Search for the cell housing the specified text and yield its (x, y) center coordinate. 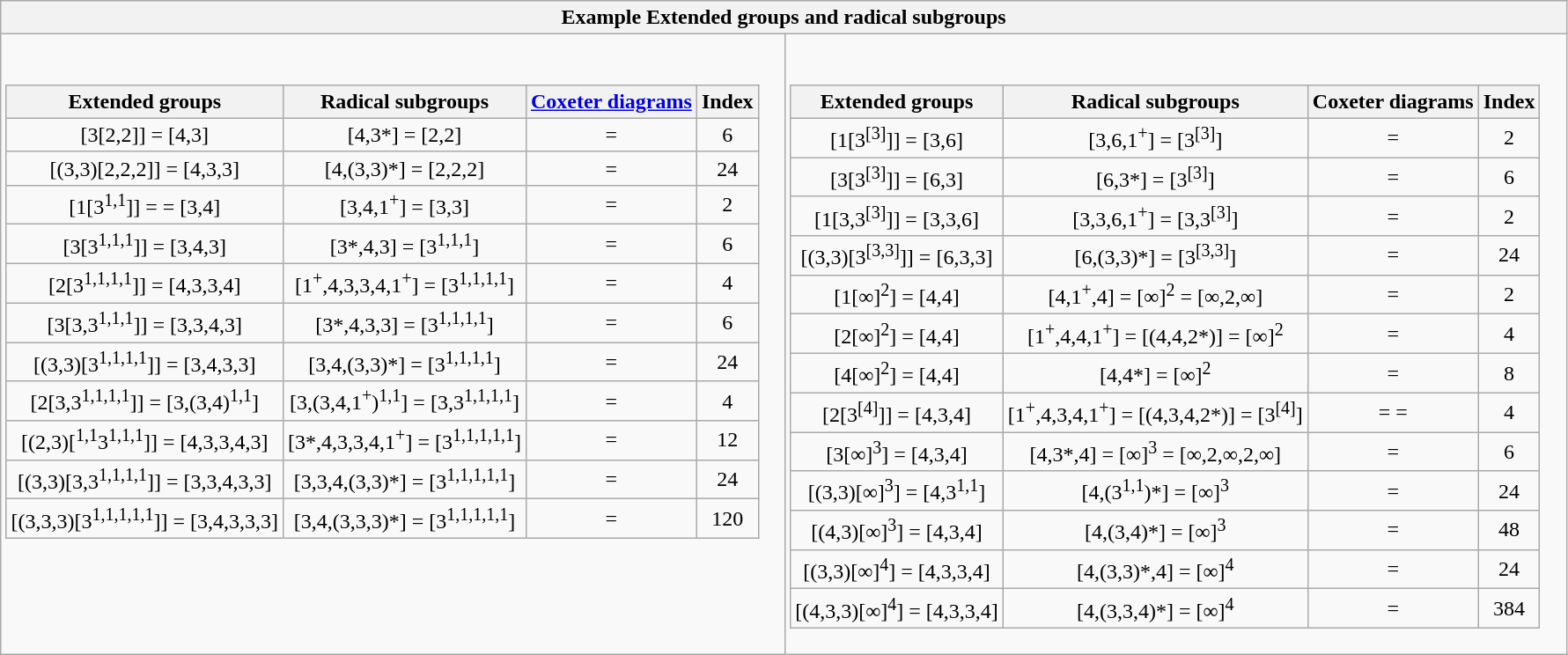
[(2,3)[1,131,1,1]] = [4,3,3,4,3] (144, 440)
[(3,3)[2,2,2]] = [4,3,3] (144, 168)
[4,(3,4)*] = [∞]3 (1155, 530)
[3,3,4,(3,3)*] = [31,1,1,1,1] (405, 479)
[1[31,1]] = = [3,4] (144, 204)
[(3,3)[3[3,3]]] = [6,3,3] (897, 255)
[3,3,6,1+] = [3,3[3]] (1155, 217)
[(3,3)[3,31,1,1,1]] = [3,3,4,3,3] (144, 479)
[2[3,31,1,1,1]] = [3,(3,4)1,1] (144, 401)
[(3,3)[31,1,1,1]] = [3,4,3,3] (144, 361)
Example Extended groups and radical subgroups (784, 18)
[1[3[3]]] = [3,6] (897, 137)
[4,4*] = [∞]2 (1155, 373)
[6,3*] = [3[3]] (1155, 178)
[2[31,1,1,1]] = [4,3,3,4] (144, 283)
[(4,3,3)[∞]4] = [4,3,3,4] (897, 609)
[3[∞]3] = [4,3,4] (897, 453)
[(3,3)[∞]4] = [4,3,3,4] (897, 569)
[4,3*] = [2,2] (405, 135)
48 (1509, 530)
[2[∞]2] = [4,4] (897, 335)
[3,4,(3,3,3)*] = [31,1,1,1,1] (405, 519)
[4,(3,3,4)*] = [∞]4 (1155, 609)
[4,(31,1)*] = [∞]3 (1155, 491)
[4,3*,4] = [∞]3 = [∞,2,∞,2,∞] (1155, 453)
[3[3,31,1,1]] = [3,3,4,3] (144, 322)
[3[3[3]]] = [6,3] (897, 178)
[3,4,(3,3)*] = [31,1,1,1] (405, 361)
[1[3,3[3]]] = [3,3,6] (897, 217)
[4,1+,4] = [∞]2 = [∞,2,∞] (1155, 294)
8 (1509, 373)
[(4,3)[∞]3] = [4,3,4] (897, 530)
[3[31,1,1]] = [3,4,3] (144, 245)
[3*,4,3] = [31,1,1] (405, 245)
[3,6,1+] = [3[3]] (1155, 137)
[1[∞]2] = [4,4] (897, 294)
[3*,4,3,3] = [31,1,1,1] (405, 322)
[3,(3,4,1+)1,1] = [3,31,1,1,1] (405, 401)
[1+,4,4,1+] = [(4,4,2*)] = [∞]2 (1155, 335)
[3[2,2]] = [4,3] (144, 135)
120 (727, 519)
[3,4,1+] = [3,3] (405, 204)
[4[∞]2] = [4,4] (897, 373)
[4,(3,3)*,4] = [∞]4 (1155, 569)
[(3,3,3)[31,1,1,1,1]] = [3,4,3,3,3] (144, 519)
12 (727, 440)
[(3,3)[∞]3] = [4,31,1] (897, 491)
[1+,4,3,4,1+] = [(4,3,4,2*)] = [3[4]] (1155, 412)
[2[3[4]]] = [4,3,4] (897, 412)
[4,(3,3)*] = [2,2,2] (405, 168)
= = (1393, 412)
[6,(3,3)*] = [3[3,3]] (1155, 255)
[3*,4,3,3,4,1+] = [31,1,1,1,1] (405, 440)
384 (1509, 609)
[1+,4,3,3,4,1+] = [31,1,1,1] (405, 283)
